Determine the [x, y] coordinate at the center of the cell enclosing the given text.  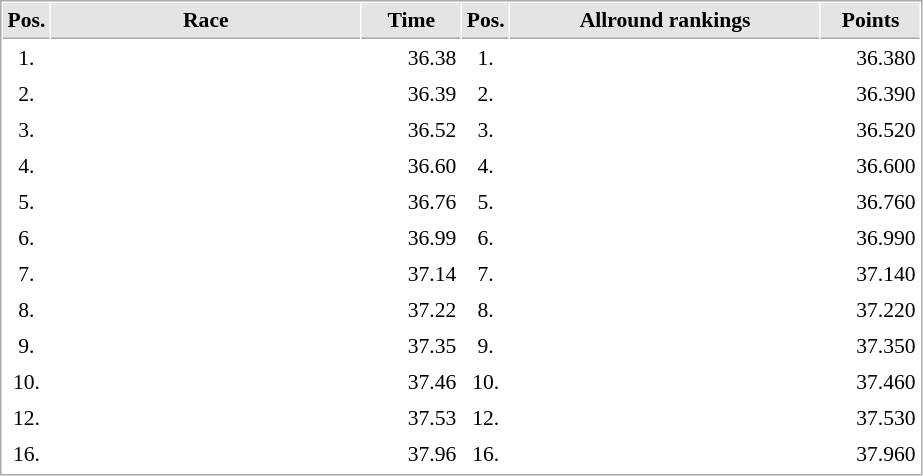
37.530 [870, 417]
36.52 [412, 129]
Points [870, 21]
36.520 [870, 129]
37.460 [870, 381]
Allround rankings [666, 21]
37.960 [870, 453]
Race [206, 21]
37.46 [412, 381]
Time [412, 21]
36.99 [412, 237]
36.39 [412, 93]
37.35 [412, 345]
36.760 [870, 201]
37.14 [412, 273]
36.60 [412, 165]
36.380 [870, 57]
36.990 [870, 237]
37.53 [412, 417]
37.96 [412, 453]
37.140 [870, 273]
36.38 [412, 57]
37.350 [870, 345]
36.390 [870, 93]
37.220 [870, 309]
36.76 [412, 201]
37.22 [412, 309]
36.600 [870, 165]
